Capture the cell that displays the provided text and extract its [x, y] central coordinate. 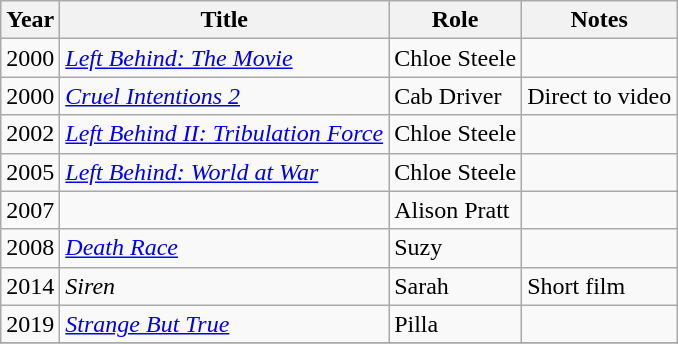
Strange But True [224, 324]
Year [30, 20]
2019 [30, 324]
Short film [600, 286]
Sarah [456, 286]
Notes [600, 20]
Left Behind: World at War [224, 172]
2008 [30, 248]
2005 [30, 172]
Cab Driver [456, 96]
Siren [224, 286]
Alison Pratt [456, 210]
Role [456, 20]
Pilla [456, 324]
Title [224, 20]
Cruel Intentions 2 [224, 96]
Direct to video [600, 96]
Left Behind II: Tribulation Force [224, 134]
Death Race [224, 248]
Left Behind: The Movie [224, 58]
Suzy [456, 248]
2007 [30, 210]
2014 [30, 286]
2002 [30, 134]
